Provide the [x, y] coordinate of the cell's center where the given text is located.  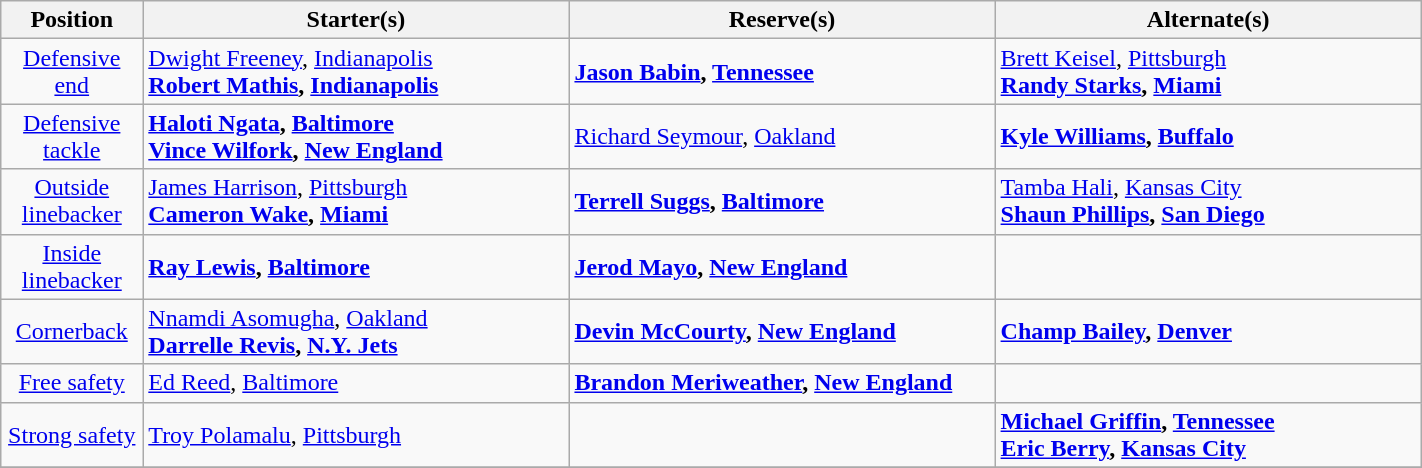
Inside linebacker [72, 266]
Free safety [72, 383]
Nnamdi Asomugha, Oakland Darrelle Revis, N.Y. Jets [356, 332]
Starter(s) [356, 20]
Champ Bailey, Denver [1208, 332]
Jerod Mayo, New England [782, 266]
Ed Reed, Baltimore [356, 383]
Position [72, 20]
Brett Keisel, Pittsburgh Randy Starks, Miami [1208, 72]
Defensive tackle [72, 136]
James Harrison, Pittsburgh Cameron Wake, Miami [356, 202]
Kyle Williams, Buffalo [1208, 136]
Outside linebacker [72, 202]
Terrell Suggs, Baltimore [782, 202]
Alternate(s) [1208, 20]
Jason Babin, Tennessee [782, 72]
Dwight Freeney, Indianapolis Robert Mathis, Indianapolis [356, 72]
Tamba Hali, Kansas City Shaun Phillips, San Diego [1208, 202]
Devin McCourty, New England [782, 332]
Defensive end [72, 72]
Troy Polamalu, Pittsburgh [356, 434]
Richard Seymour, Oakland [782, 136]
Strong safety [72, 434]
Brandon Meriweather, New England [782, 383]
Cornerback [72, 332]
Haloti Ngata, Baltimore Vince Wilfork, New England [356, 136]
Michael Griffin, Tennessee Eric Berry, Kansas City [1208, 434]
Ray Lewis, Baltimore [356, 266]
Reserve(s) [782, 20]
